Scan for the cell matching the given text and deliver its [X, Y] coordinate at center. 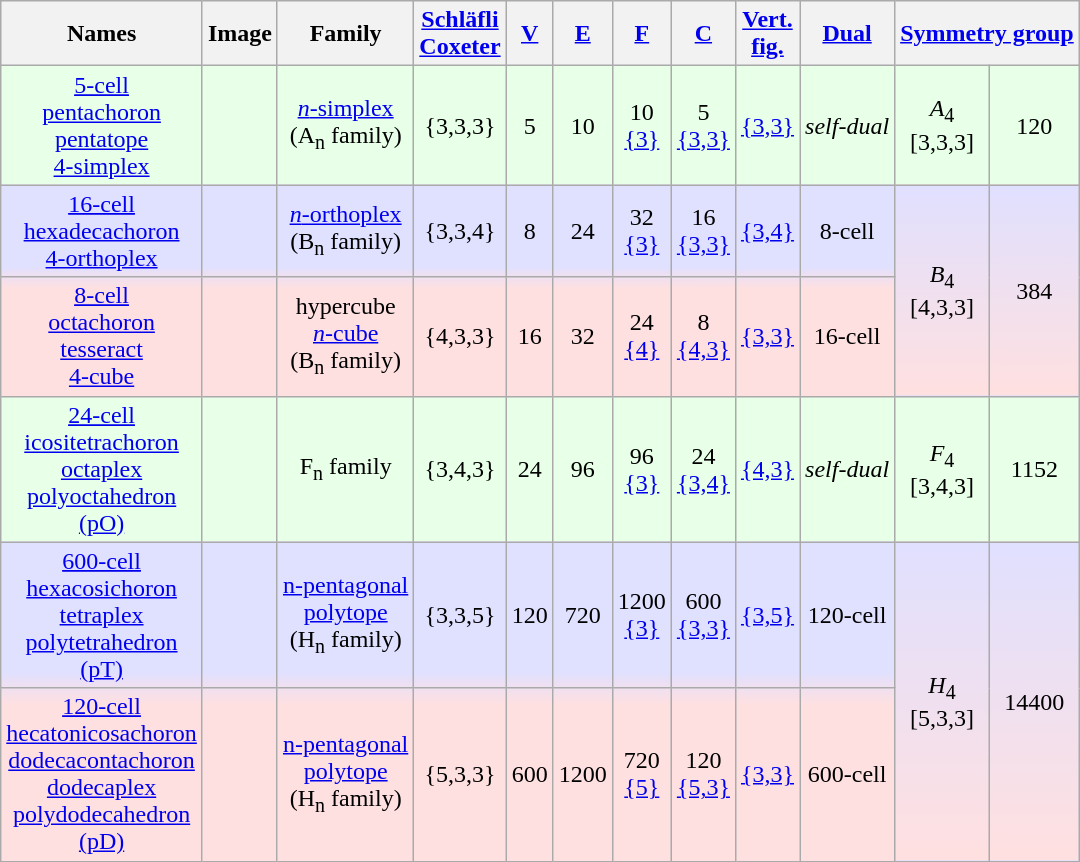
Fn family [345, 469]
C [703, 34]
8{4,3} [703, 336]
n-simplex(An family) [345, 126]
96 [582, 469]
{5,3,3} [460, 774]
1200{3} [642, 615]
1200 [582, 774]
V [530, 34]
Dual [848, 34]
A4[3,3,3] [942, 126]
16 [530, 336]
8-cell [848, 231]
E [582, 34]
24-cellicositetrachoronoctaplexpolyoctahedron(pO) [102, 469]
8 [530, 231]
120-cellhecatonicosachorondodecacontachorondodecaplexpolydodecahedron(pD) [102, 774]
B4[4,3,3] [942, 290]
{4,3,3} [460, 336]
Names [102, 34]
120-cell [848, 615]
{3,4,3} [460, 469]
384 [1034, 290]
1152 [1034, 469]
32 [582, 336]
{3,3,3} [460, 126]
F4[3,4,3] [942, 469]
120{5,3} [703, 774]
10 [582, 126]
600{3,3} [703, 615]
hypercuben-cube(Bn family) [345, 336]
{4,3} [767, 469]
10{3} [642, 126]
SchläfliCoxeter [460, 34]
16-cell [848, 336]
5 [530, 126]
Vert.fig. [767, 34]
96{3} [642, 469]
24{4} [642, 336]
n-orthoplex(Bn family) [345, 231]
5-cellpentachoronpentatope4-simplex [102, 126]
{3,3,4} [460, 231]
{3,4} [767, 231]
{3,5} [767, 615]
16-cellhexadecachoron4-orthoplex [102, 231]
600-cellhexacosichorontetraplexpolytetrahedron(pT) [102, 615]
16{3,3} [703, 231]
{3,3,5} [460, 615]
720{5} [642, 774]
H4[5,3,3] [942, 702]
Image [240, 34]
720 [582, 615]
Family [345, 34]
600 [530, 774]
600-cell [848, 774]
5{3,3} [703, 126]
24{3,4} [703, 469]
8-celloctachorontesseract4-cube [102, 336]
F [642, 34]
14400 [1034, 702]
Symmetry group [988, 34]
32{3} [642, 231]
